Pinpoint the cell where the given text exists, returning its (x, y) midpoint coordinate. 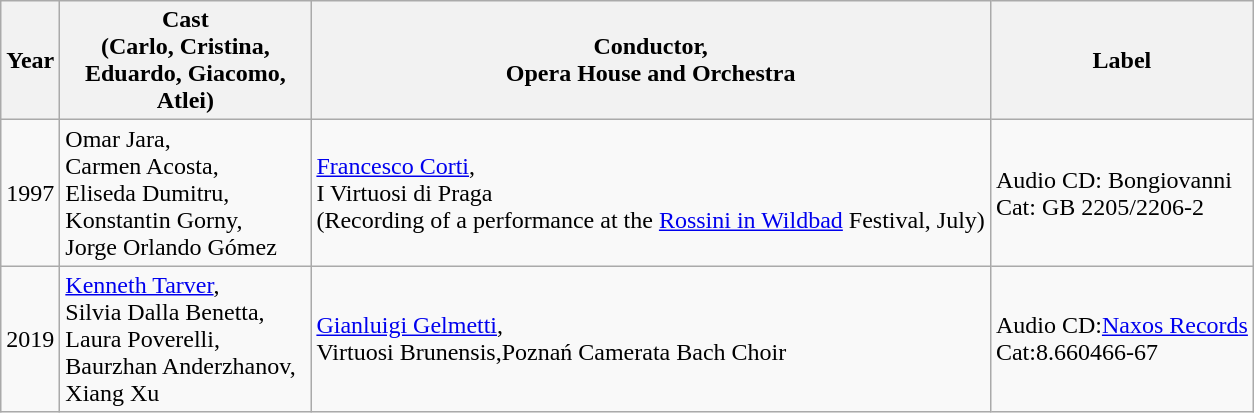
Francesco Corti,I Virtuosi di Praga(Recording of a performance at the Rossini in Wildbad Festival, July) (651, 193)
Audio CD: BongiovanniCat: GB 2205/2206-2 (1122, 193)
Omar Jara, Carmen Acosta, Eliseda Dumitru, Konstantin Gorny, Jorge Orlando Gómez (186, 193)
1997 (30, 193)
Kenneth Tarver, Silvia Dalla Benetta,Laura Poverelli,Baurzhan Anderzhanov,Xiang Xu (186, 339)
Conductor,Opera House and Orchestra (651, 60)
Label (1122, 60)
Cast(Carlo, Cristina, Eduardo, Giacomo, Atlei) (186, 60)
2019 (30, 339)
Gianluigi Gelmetti, Virtuosi Brunensis,Poznań Camerata Bach Choir (651, 339)
Audio CD:Naxos RecordsCat:8.660466-67 (1122, 339)
Year (30, 60)
